Provide the [x, y] coordinate of the cell's center where the given text is located.  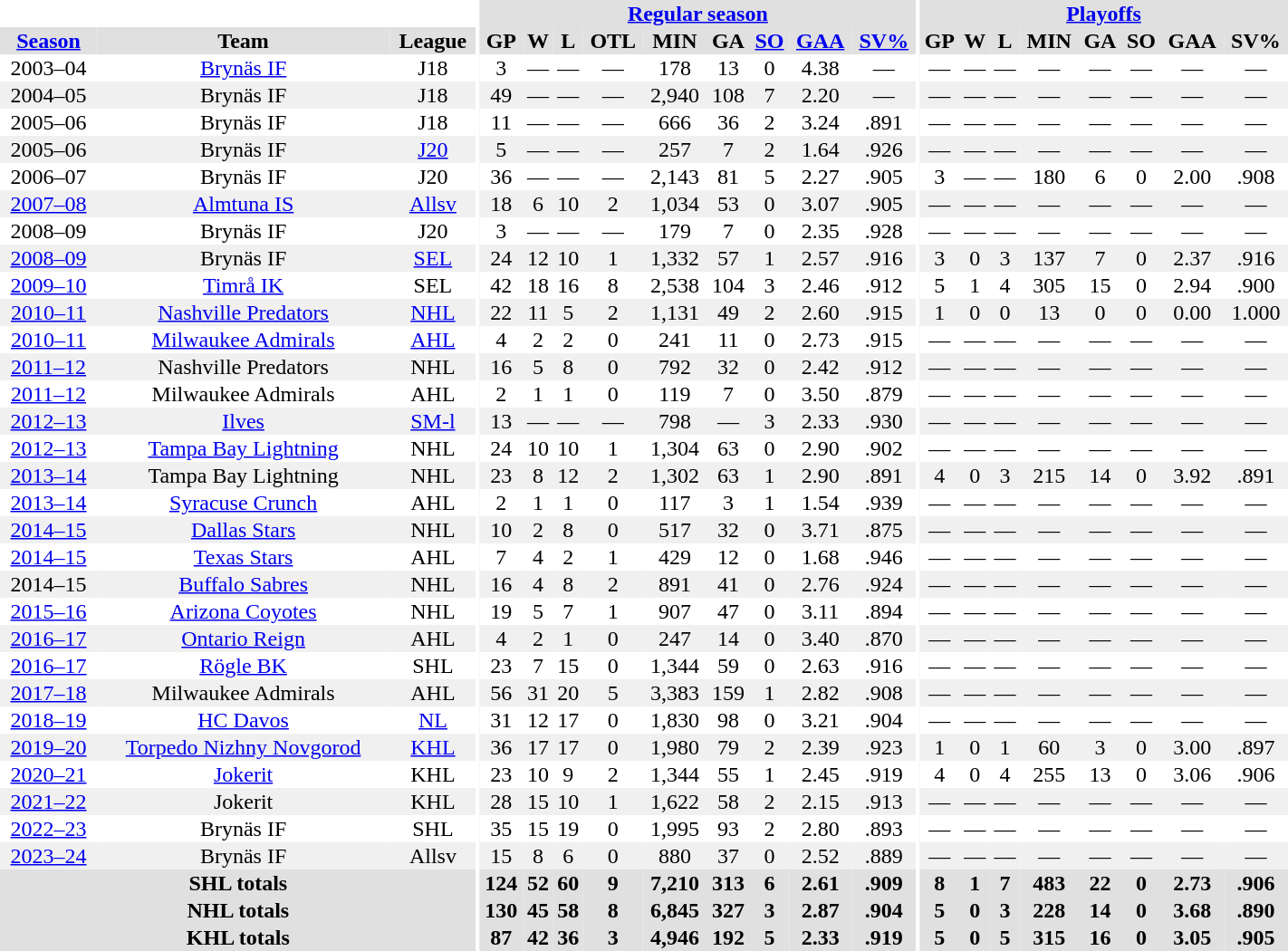
3.40 [821, 639]
666 [675, 122]
1,980 [675, 747]
3.92 [1192, 475]
Buffalo Sabres [243, 584]
.889 [884, 856]
.924 [884, 584]
SM-l [433, 421]
1,622 [675, 802]
907 [675, 611]
2.57 [821, 258]
2.45 [821, 774]
OTL [613, 41]
2.15 [821, 802]
3.24 [821, 122]
1,995 [675, 829]
.879 [884, 394]
20 [569, 693]
2.61 [821, 883]
Rögle BK [243, 666]
.946 [884, 557]
1,830 [675, 720]
.913 [884, 802]
2006–07 [49, 177]
2020–21 [49, 774]
3,383 [675, 693]
Dallas Stars [243, 530]
119 [675, 394]
.909 [884, 883]
2004–05 [49, 95]
Regular season [697, 14]
93 [728, 829]
.897 [1255, 747]
2007–08 [49, 204]
2003–04 [49, 68]
Torpedo Nizhny Novgorod [243, 747]
3.50 [821, 394]
.893 [884, 829]
45 [538, 910]
159 [728, 693]
2.60 [821, 312]
79 [728, 747]
215 [1049, 475]
81 [728, 177]
.890 [1255, 910]
117 [675, 503]
257 [675, 149]
98 [728, 720]
3.11 [821, 611]
.926 [884, 149]
7,210 [675, 883]
1,332 [675, 258]
305 [1049, 285]
2019–20 [49, 747]
192 [728, 937]
NL [433, 720]
1.68 [821, 557]
2009–10 [49, 285]
Playoffs [1103, 14]
2.35 [821, 231]
137 [1049, 258]
4,946 [675, 937]
Arizona Coyotes [243, 611]
2022–23 [49, 829]
4.38 [821, 68]
Texas Stars [243, 557]
241 [675, 340]
124 [501, 883]
2.94 [1192, 285]
3.05 [1192, 937]
Timrå IK [243, 285]
792 [675, 367]
180 [1049, 177]
.930 [884, 421]
2021–22 [49, 802]
891 [675, 584]
SHL totals [238, 883]
2.52 [821, 856]
Ilves [243, 421]
315 [1049, 937]
104 [728, 285]
313 [728, 883]
.923 [884, 747]
Team [243, 41]
3.68 [1192, 910]
28 [501, 802]
.939 [884, 503]
.894 [884, 611]
880 [675, 856]
.900 [1255, 285]
2.37 [1192, 258]
2.82 [821, 693]
1,034 [675, 204]
1.54 [821, 503]
2.00 [1192, 177]
Syracuse Crunch [243, 503]
2,143 [675, 177]
178 [675, 68]
2018–19 [49, 720]
179 [675, 231]
NHL totals [238, 910]
2.39 [821, 747]
0.00 [1192, 312]
228 [1049, 910]
2.27 [821, 177]
255 [1049, 774]
56 [501, 693]
HC Davos [243, 720]
League [433, 41]
KHL totals [238, 937]
Almtuna IS [243, 204]
1,131 [675, 312]
.902 [884, 448]
3.00 [1192, 747]
3.06 [1192, 774]
483 [1049, 883]
130 [501, 910]
2.63 [821, 666]
798 [675, 421]
.870 [884, 639]
.928 [884, 231]
1,304 [675, 448]
2.76 [821, 584]
1.64 [821, 149]
2.20 [821, 95]
52 [538, 883]
2.42 [821, 367]
2023–24 [49, 856]
Ontario Reign [243, 639]
1.000 [1255, 312]
47 [728, 611]
87 [501, 937]
35 [501, 829]
37 [728, 856]
.875 [884, 530]
2017–18 [49, 693]
41 [728, 584]
517 [675, 530]
2.80 [821, 829]
108 [728, 95]
2,940 [675, 95]
53 [728, 204]
Season [49, 41]
3.71 [821, 530]
59 [728, 666]
3.21 [821, 720]
6,845 [675, 910]
327 [728, 910]
1,302 [675, 475]
57 [728, 258]
429 [675, 557]
2.87 [821, 910]
2015–16 [49, 611]
55 [728, 774]
2,538 [675, 285]
247 [675, 639]
2.46 [821, 285]
3.07 [821, 204]
